For the text-containing cell, return its midpoint in [X, Y] coordinate format. 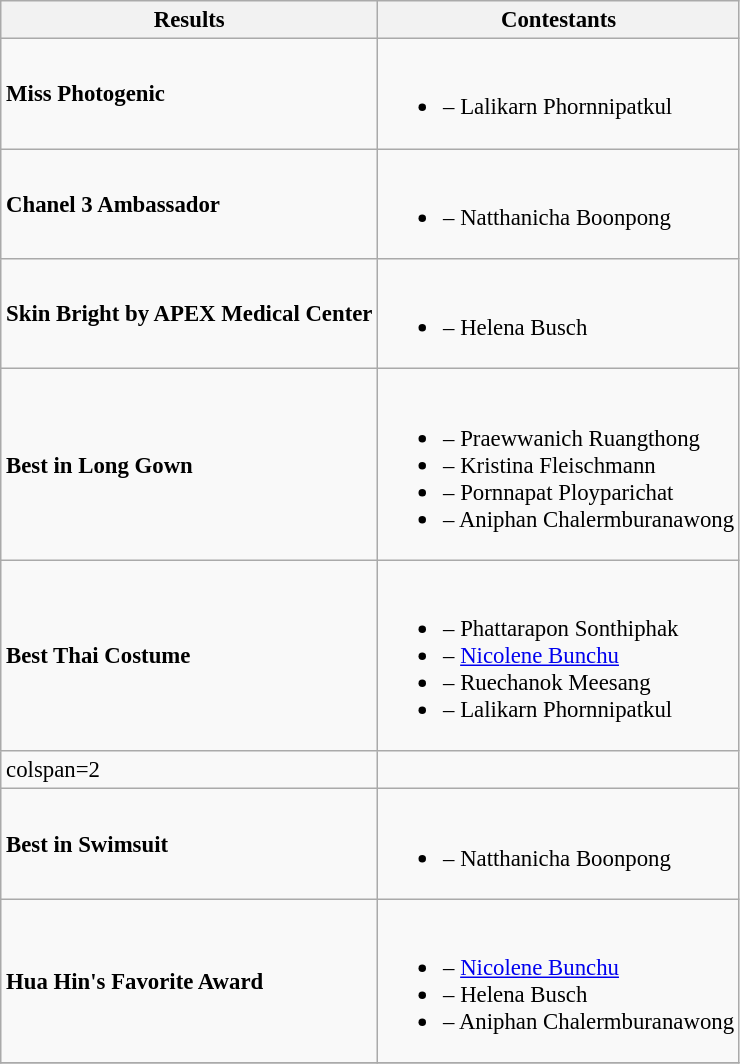
Miss Photogenic [190, 94]
– Phattarapon Sonthiphak – Nicolene Bunchu – Ruechanok Meesang – Lalikarn Phornnipatkul [559, 656]
Chanel 3 Ambassador [190, 204]
Best Thai Costume [190, 656]
– Helena Busch [559, 314]
Best in Swimsuit [190, 844]
Hua Hin's Favorite Award [190, 981]
Best in Long Gown [190, 464]
Skin Bright by APEX Medical Center [190, 314]
– Lalikarn Phornnipatkul [559, 94]
Results [190, 20]
Contestants [559, 20]
– Nicolene Bunchu – Helena Busch – Aniphan Chalermburanawong [559, 981]
colspan=2 [190, 770]
– Praewwanich Ruangthong – Kristina Fleischmann – Pornnapat Ployparichat – Aniphan Chalermburanawong [559, 464]
